Search for the cell housing the specified text and yield its [x, y] center coordinate. 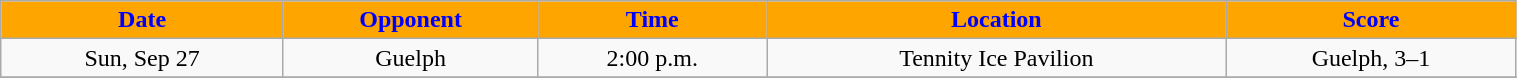
2:00 p.m. [652, 58]
Time [652, 20]
Opponent [410, 20]
Location [996, 20]
Guelph [410, 58]
Guelph, 3–1 [1371, 58]
Tennity Ice Pavilion [996, 58]
Sun, Sep 27 [142, 58]
Date [142, 20]
Score [1371, 20]
